Return (x, y) of the center of cell containing provided text 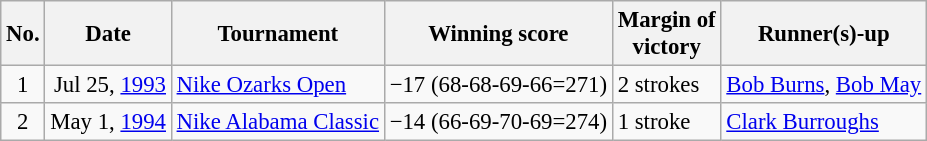
1 (23, 85)
No. (23, 34)
Margin ofvictory (666, 34)
−14 (66-69-70-69=274) (498, 122)
Runner(s)-up (824, 34)
Winning score (498, 34)
May 1, 1994 (108, 122)
Date (108, 34)
Tournament (278, 34)
Bob Burns, Bob May (824, 85)
2 (23, 122)
Nike Alabama Classic (278, 122)
2 strokes (666, 85)
Clark Burroughs (824, 122)
Nike Ozarks Open (278, 85)
Jul 25, 1993 (108, 85)
−17 (68-68-69-66=271) (498, 85)
1 stroke (666, 122)
